Detect which cell encompasses the target text, then output its [X, Y] center coordinate. 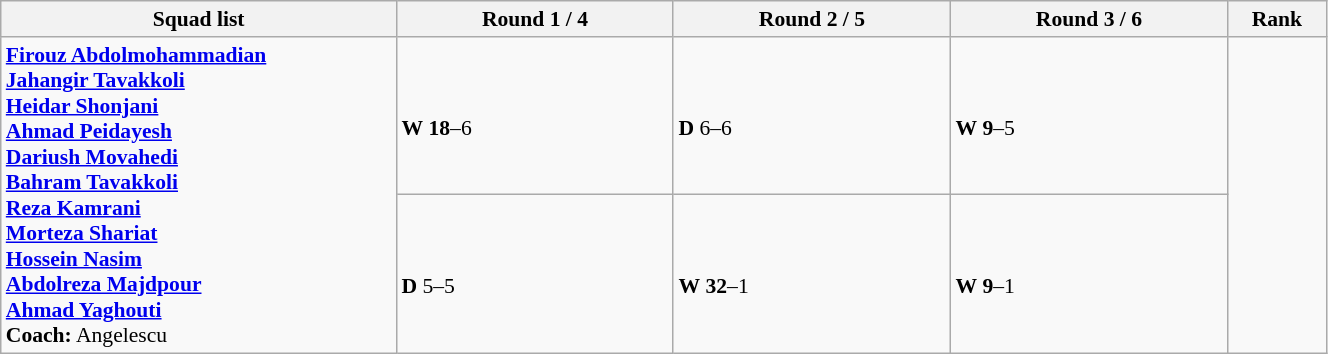
W 9–1 [1088, 274]
W 9–5 [1088, 116]
W 18–6 [534, 116]
Round 2 / 5 [812, 19]
D 5–5 [534, 274]
W 32–1 [812, 274]
Round 1 / 4 [534, 19]
Round 3 / 6 [1088, 19]
Squad list [199, 19]
D 6–6 [812, 116]
Rank [1276, 19]
